Scan for the cell matching the given text and deliver its [X, Y] coordinate at center. 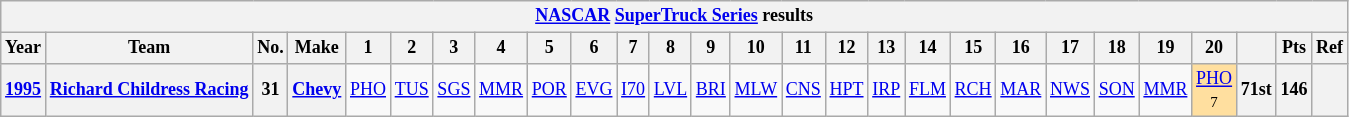
19 [1166, 48]
7 [634, 48]
1995 [24, 90]
146 [1294, 90]
LVL [670, 90]
Team [148, 48]
15 [973, 48]
14 [928, 48]
Chevy [317, 90]
TUS [412, 90]
No. [270, 48]
Ref [1330, 48]
FLM [928, 90]
Pts [1294, 48]
31 [270, 90]
71st [1256, 90]
MLW [756, 90]
9 [710, 48]
10 [756, 48]
IRP [886, 90]
8 [670, 48]
6 [594, 48]
1 [368, 48]
SON [1116, 90]
HPT [846, 90]
18 [1116, 48]
13 [886, 48]
3 [454, 48]
EVG [594, 90]
I70 [634, 90]
NASCAR SuperTruck Series results [674, 16]
12 [846, 48]
16 [1021, 48]
MAR [1021, 90]
BRI [710, 90]
17 [1070, 48]
4 [502, 48]
Make [317, 48]
11 [804, 48]
Year [24, 48]
5 [549, 48]
SGS [454, 90]
2 [412, 48]
CNS [804, 90]
RCH [973, 90]
20 [1214, 48]
PHO7 [1214, 90]
POR [549, 90]
NWS [1070, 90]
PHO [368, 90]
Richard Childress Racing [148, 90]
